Search for the cell housing the specified text and yield its [x, y] center coordinate. 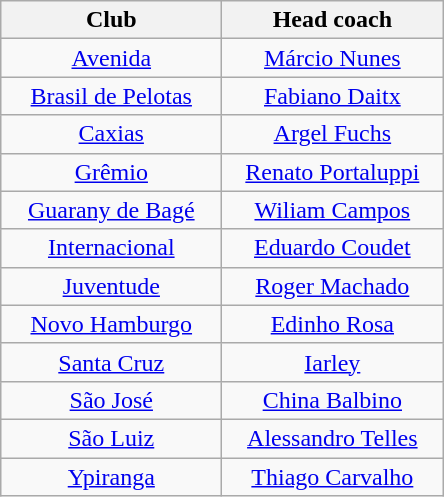
Grêmio [112, 172]
Internacional [112, 248]
Santa Cruz [112, 362]
Avenida [112, 58]
China Balbino [332, 400]
Iarley [332, 362]
Brasil de Pelotas [112, 96]
Juventude [112, 286]
Roger Machado [332, 286]
Márcio Nunes [332, 58]
Guarany de Bagé [112, 210]
Head coach [332, 20]
Edinho Rosa [332, 324]
Alessandro Telles [332, 438]
Novo Hamburgo [112, 324]
Thiago Carvalho [332, 477]
Caxias [112, 134]
Wiliam Campos [332, 210]
Renato Portaluppi [332, 172]
São José [112, 400]
Ypiranga [112, 477]
Eduardo Coudet [332, 248]
Fabiano Daitx [332, 96]
São Luiz [112, 438]
Argel Fuchs [332, 134]
Club [112, 20]
